For the text-containing cell, return its midpoint in [X, Y] coordinate format. 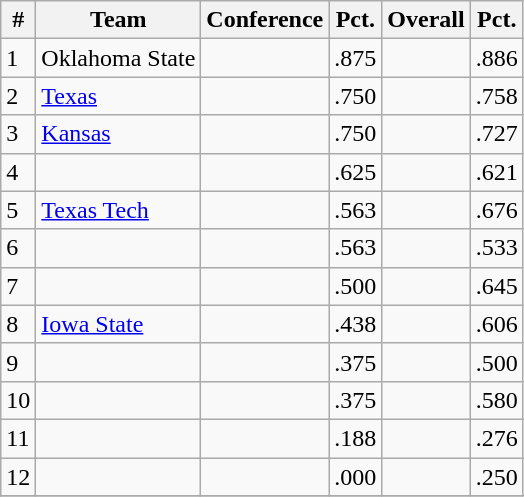
8 [18, 324]
.625 [356, 172]
9 [18, 362]
10 [18, 400]
.000 [356, 477]
.886 [496, 58]
.645 [496, 286]
Conference [265, 20]
.276 [496, 438]
Overall [426, 20]
.875 [356, 58]
.727 [496, 134]
12 [18, 477]
2 [18, 96]
Team [118, 20]
.580 [496, 400]
.188 [356, 438]
Texas [118, 96]
1 [18, 58]
.606 [496, 324]
3 [18, 134]
Kansas [118, 134]
4 [18, 172]
.676 [496, 210]
Texas Tech [118, 210]
.533 [496, 248]
.621 [496, 172]
Iowa State [118, 324]
.250 [496, 477]
.758 [496, 96]
Oklahoma State [118, 58]
.438 [356, 324]
7 [18, 286]
5 [18, 210]
# [18, 20]
6 [18, 248]
11 [18, 438]
